Detect which cell encompasses the target text, then output its (x, y) center coordinate. 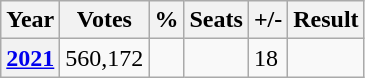
Year (30, 20)
Result (326, 20)
18 (268, 58)
560,172 (104, 58)
% (166, 20)
Seats (216, 20)
2021 (30, 58)
Votes (104, 20)
+/- (268, 20)
